Determine the [x, y] coordinate at the center of the cell enclosing the given text.  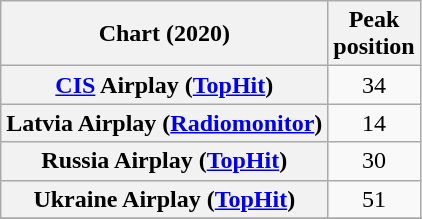
51 [374, 199]
30 [374, 161]
Ukraine Airplay (TopHit) [164, 199]
34 [374, 85]
Russia Airplay (TopHit) [164, 161]
Latvia Airplay (Radiomonitor) [164, 123]
Chart (2020) [164, 34]
CIS Airplay (TopHit) [164, 85]
Peakposition [374, 34]
14 [374, 123]
